Capture the cell that displays the provided text and extract its (x, y) central coordinate. 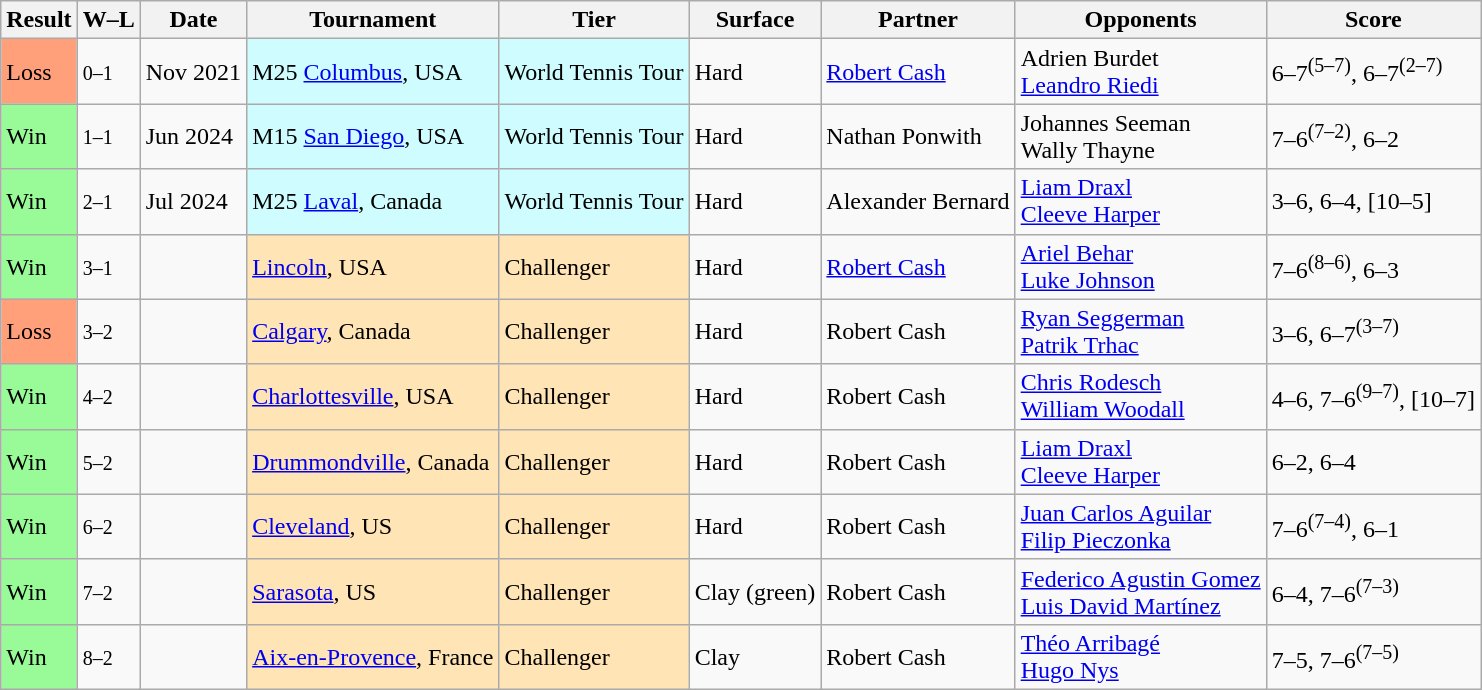
3–6, 6–7(3–7) (1373, 332)
Ariel Behar Luke Johnson (1140, 266)
Clay (755, 656)
Nov 2021 (193, 72)
Johannes Seeman Wally Thayne (1140, 136)
Alexander Bernard (918, 202)
7–2 (108, 592)
Opponents (1140, 20)
6–2 (108, 526)
Partner (918, 20)
4–6, 7–6(9–7), [10–7] (1373, 396)
Chris Rodesch William Woodall (1140, 396)
Nathan Ponwith (918, 136)
Jul 2024 (193, 202)
1–1 (108, 136)
Surface (755, 20)
Juan Carlos Aguilar Filip Pieczonka (1140, 526)
W–L (108, 20)
6–2, 6–4 (1373, 462)
Tournament (373, 20)
Calgary, Canada (373, 332)
2–1 (108, 202)
M25 Laval, Canada (373, 202)
7–5, 7–6(7–5) (1373, 656)
Clay (green) (755, 592)
Théo Arribagé Hugo Nys (1140, 656)
5–2 (108, 462)
Aix-en-Provence, France (373, 656)
3–2 (108, 332)
Score (1373, 20)
4–2 (108, 396)
Drummondville, Canada (373, 462)
6–4, 7–6(7–3) (1373, 592)
Charlottesville, USA (373, 396)
Tier (594, 20)
7–6(8–6), 6–3 (1373, 266)
Federico Agustin Gomez Luis David Martínez (1140, 592)
0–1 (108, 72)
Jun 2024 (193, 136)
M15 San Diego, USA (373, 136)
Result (39, 20)
Adrien Burdet Leandro Riedi (1140, 72)
Date (193, 20)
Lincoln, USA (373, 266)
Sarasota, US (373, 592)
3–1 (108, 266)
3–6, 6–4, [10–5] (1373, 202)
8–2 (108, 656)
M25 Columbus, USA (373, 72)
6–7(5–7), 6–7(2–7) (1373, 72)
7–6(7–4), 6–1 (1373, 526)
Cleveland, US (373, 526)
Ryan Seggerman Patrik Trhac (1140, 332)
7–6(7–2), 6–2 (1373, 136)
